Capture the cell that displays the provided text and extract its (X, Y) central coordinate. 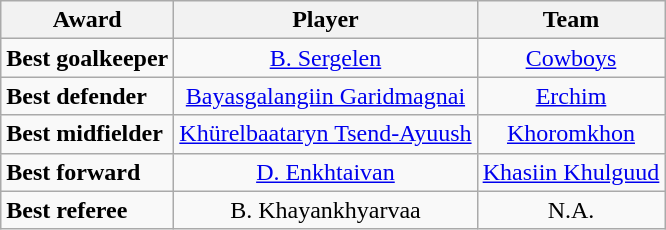
D. Enkhtaivan (326, 172)
Team (571, 20)
Bayasgalangiin Garidmagnai (326, 96)
Khoromkhon (571, 134)
Best goalkeeper (88, 58)
N.A. (571, 210)
Award (88, 20)
Best referee (88, 210)
Best defender (88, 96)
Cowboys (571, 58)
B. Khayankhyarvaa (326, 210)
Khürelbaataryn Tsend-Ayuush (326, 134)
B. Sergelen (326, 58)
Khasiin Khulguud (571, 172)
Player (326, 20)
Erchim (571, 96)
Best forward (88, 172)
Best midfielder (88, 134)
